Determine the [X, Y] coordinate at the center of the cell enclosing the given text.  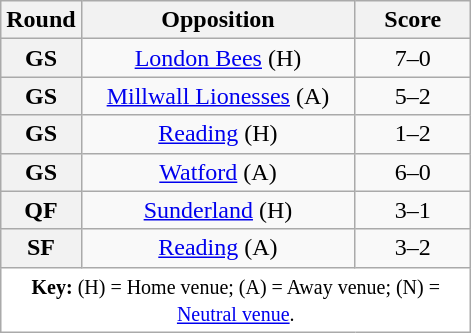
Watford (A) [218, 172]
6–0 [413, 172]
SF [41, 248]
QF [41, 210]
Reading (A) [218, 248]
Sunderland (H) [218, 210]
1–2 [413, 134]
Round [41, 20]
Reading (H) [218, 134]
Millwall Lionesses (A) [218, 96]
7–0 [413, 58]
London Bees (H) [218, 58]
Score [413, 20]
Key: (H) = Home venue; (A) = Away venue; (N) = Neutral venue. [236, 300]
3–2 [413, 248]
5–2 [413, 96]
Opposition [218, 20]
3–1 [413, 210]
